Determine the (x, y) coordinate at the center of the cell enclosing the given text.  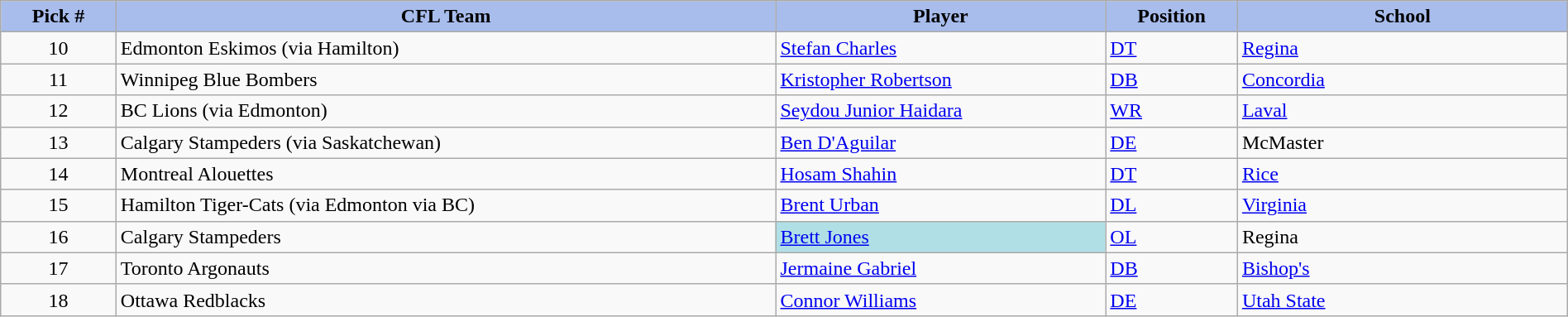
BC Lions (via Edmonton) (446, 111)
School (1403, 17)
Kristopher Robertson (941, 79)
Connor Williams (941, 300)
Hamilton Tiger-Cats (via Edmonton via BC) (446, 205)
CFL Team (446, 17)
Hosam Shahin (941, 174)
17 (59, 268)
OL (1172, 237)
Jermaine Gabriel (941, 268)
Toronto Argonauts (446, 268)
Calgary Stampeders (via Saskatchewan) (446, 142)
13 (59, 142)
Utah State (1403, 300)
Montreal Alouettes (446, 174)
Winnipeg Blue Bombers (446, 79)
Player (941, 17)
Virginia (1403, 205)
Ottawa Redblacks (446, 300)
11 (59, 79)
DL (1172, 205)
Stefan Charles (941, 48)
Laval (1403, 111)
Rice (1403, 174)
18 (59, 300)
12 (59, 111)
Concordia (1403, 79)
Bishop's (1403, 268)
Calgary Stampeders (446, 237)
14 (59, 174)
Pick # (59, 17)
Seydou Junior Haidara (941, 111)
McMaster (1403, 142)
WR (1172, 111)
Ben D'Aguilar (941, 142)
Edmonton Eskimos (via Hamilton) (446, 48)
10 (59, 48)
Brent Urban (941, 205)
16 (59, 237)
15 (59, 205)
Brett Jones (941, 237)
Position (1172, 17)
